Return the [x, y] coordinate for the center point of the cell that contains the specified text.  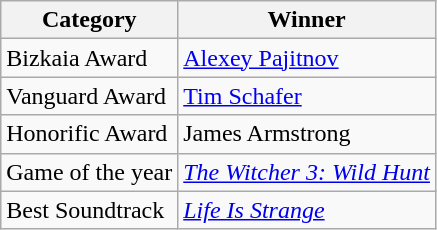
Best Soundtrack [90, 210]
Honorific Award [90, 134]
The Witcher 3: Wild Hunt [307, 172]
Life Is Strange [307, 210]
Game of the year [90, 172]
Vanguard Award [90, 96]
James Armstrong [307, 134]
Bizkaia Award [90, 58]
Winner [307, 20]
Tim Schafer [307, 96]
Alexey Pajitnov [307, 58]
Category [90, 20]
